Extract the [X, Y] coordinate from the center of the cell holding the provided text.  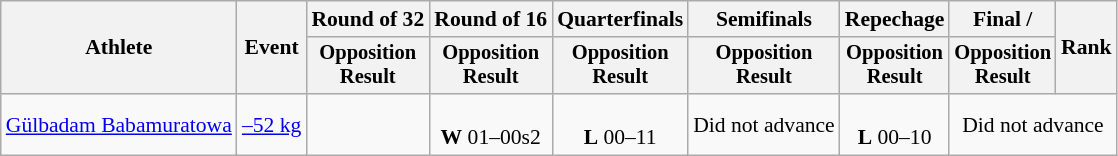
Final / [1002, 19]
Round of 16 [490, 19]
Round of 32 [368, 19]
W 01–00s2 [490, 124]
Event [272, 48]
Quarterfinals [620, 19]
Athlete [119, 48]
Rank [1086, 48]
–52 kg [272, 124]
Gülbadam Babamuratowa [119, 124]
L 00–10 [895, 124]
Semifinals [764, 19]
L 00–11 [620, 124]
Repechage [895, 19]
